For the text-containing cell, return its midpoint in (X, Y) coordinate format. 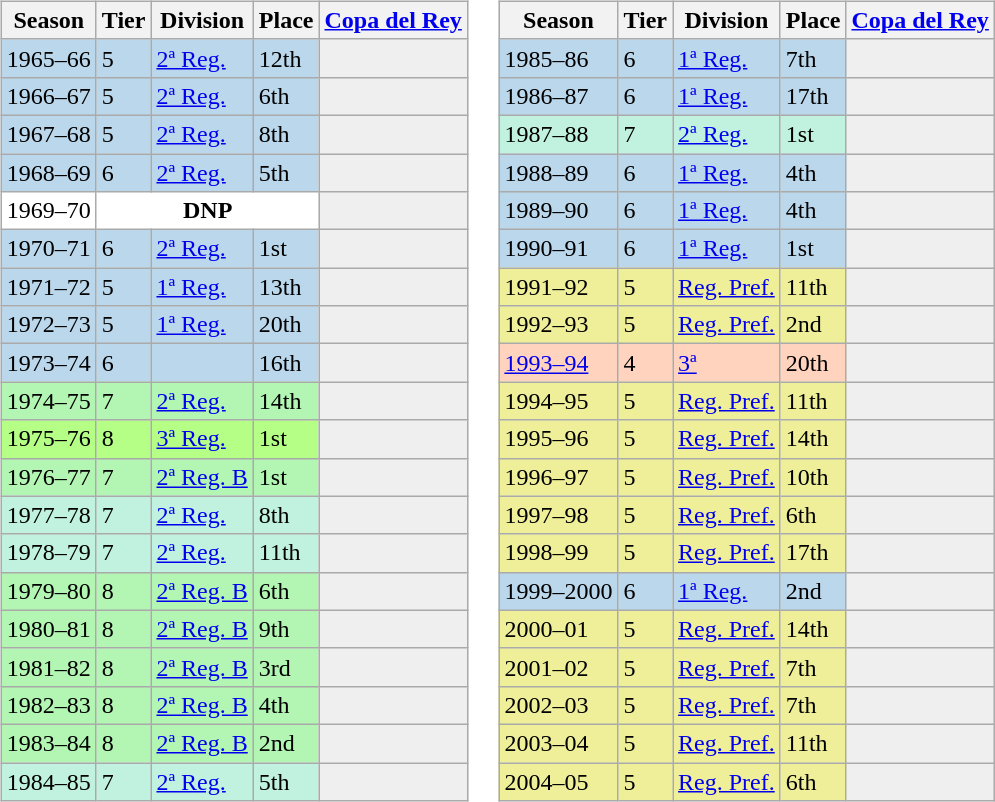
1968–69 (48, 173)
1969–70 (48, 211)
1988–89 (558, 173)
1994–95 (558, 401)
2000–01 (558, 629)
1975–76 (48, 439)
1971–72 (48, 287)
2001–02 (558, 667)
DNP (208, 211)
1998–99 (558, 553)
12th (286, 58)
2002–03 (558, 705)
1973–74 (48, 363)
1978–79 (48, 553)
1982–83 (48, 705)
1997–98 (558, 515)
1967–68 (48, 134)
1974–75 (48, 401)
1991–92 (558, 287)
13th (286, 287)
1996–97 (558, 477)
1965–66 (48, 58)
10th (813, 477)
2003–04 (558, 743)
1981–82 (48, 667)
1970–71 (48, 249)
1976–77 (48, 477)
1990–91 (558, 249)
4 (646, 363)
9th (286, 629)
1993–94 (558, 363)
2004–05 (558, 781)
1989–90 (558, 211)
3ª (727, 363)
1980–81 (48, 629)
1977–78 (48, 515)
1983–84 (48, 743)
1987–88 (558, 134)
1999–2000 (558, 591)
1984–85 (48, 781)
1992–93 (558, 325)
3rd (286, 667)
1979–80 (48, 591)
1986–87 (558, 96)
1985–86 (558, 58)
1966–67 (48, 96)
1995–96 (558, 439)
1972–73 (48, 325)
16th (286, 363)
3ª Reg. (202, 439)
